From the cell containing the given text, extract its center point as [x, y] coordinate. 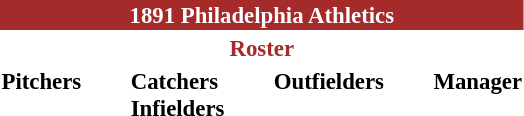
Roster [262, 48]
1891 Philadelphia Athletics [262, 15]
